Search for the cell housing the specified text and yield its [X, Y] center coordinate. 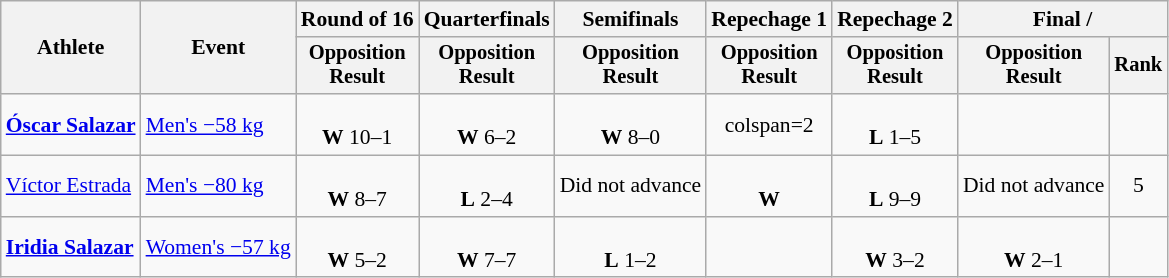
Óscar Salazar [71, 124]
L 9–9 [895, 186]
L 1–5 [895, 124]
W 6–2 [487, 124]
W 5–2 [358, 248]
W 8–7 [358, 186]
Event [218, 48]
W 7–7 [487, 248]
Repechage 2 [895, 19]
5 [1139, 186]
Men's −58 kg [218, 124]
W [769, 186]
Men's −80 kg [218, 186]
Repechage 1 [769, 19]
Semifinals [631, 19]
W 8–0 [631, 124]
Víctor Estrada [71, 186]
Iridia Salazar [71, 248]
L 1–2 [631, 248]
L 2–4 [487, 186]
colspan=2 [769, 124]
Round of 16 [358, 19]
Rank [1139, 66]
Quarterfinals [487, 19]
Final / [1062, 19]
Women's −57 kg [218, 248]
W 3–2 [895, 248]
W 10–1 [358, 124]
W 2–1 [1034, 248]
Athlete [71, 48]
